Return [x, y] of the center of cell containing provided text 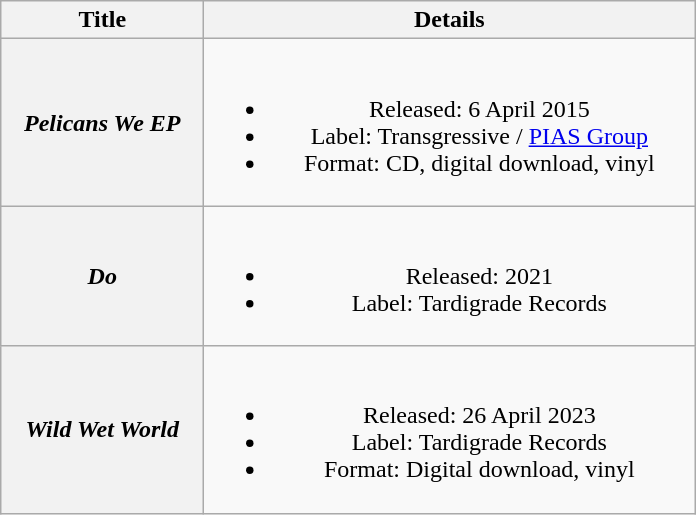
Title [102, 20]
Details [450, 20]
Released: 6 April 2015Label: Transgressive / PIAS GroupFormat: CD, digital download, vinyl [450, 122]
Wild Wet World [102, 430]
Released: 2021Label: Tardigrade Records [450, 276]
Pelicans We EP [102, 122]
Do [102, 276]
Released: 26 April 2023Label: Tardigrade RecordsFormat: Digital download, vinyl [450, 430]
